Return [X, Y] of the center of cell containing provided text 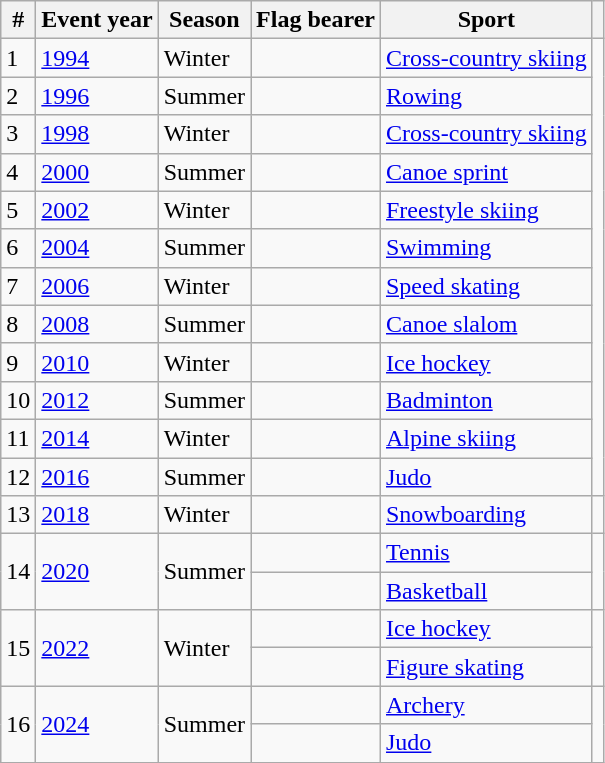
2004 [97, 248]
Basketball [486, 591]
Tennis [486, 553]
2 [18, 96]
Season [204, 20]
6 [18, 248]
9 [18, 362]
2018 [97, 515]
8 [18, 324]
14 [18, 572]
Canoe slalom [486, 324]
3 [18, 134]
Event year [97, 20]
12 [18, 477]
2002 [97, 210]
Alpine skiing [486, 438]
Figure skating [486, 667]
1 [18, 58]
4 [18, 172]
2016 [97, 477]
11 [18, 438]
2022 [97, 648]
Flag bearer [316, 20]
15 [18, 648]
1998 [97, 134]
Rowing [486, 96]
Archery [486, 705]
2012 [97, 400]
2006 [97, 286]
1996 [97, 96]
Swimming [486, 248]
2014 [97, 438]
2008 [97, 324]
Snowboarding [486, 515]
16 [18, 724]
2024 [97, 724]
Sport [486, 20]
2020 [97, 572]
2010 [97, 362]
5 [18, 210]
7 [18, 286]
Speed skating [486, 286]
Canoe sprint [486, 172]
Badminton [486, 400]
13 [18, 515]
Freestyle skiing [486, 210]
# [18, 20]
10 [18, 400]
2000 [97, 172]
1994 [97, 58]
